Detect which cell encompasses the target text, then output its [X, Y] center coordinate. 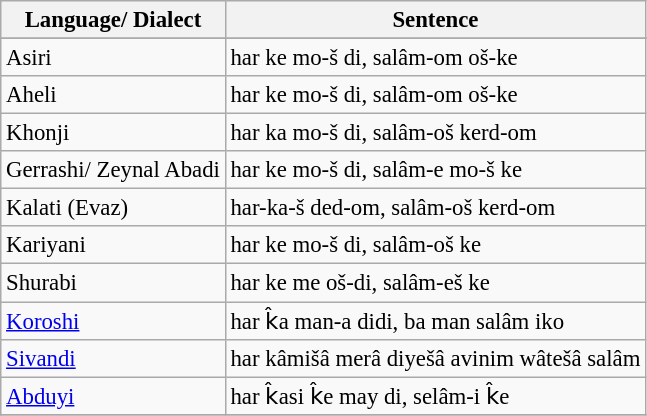
har k̂a man-a didi, ba man salâm iko [436, 321]
Koroshi [113, 321]
har ke me oš-di, salâm-eš ke [436, 283]
Kariyani [113, 245]
Sivandi [113, 358]
Aheli [113, 95]
Sentence [436, 20]
Shurabi [113, 283]
har ka mo-š di, salâm-oš kerd-om [436, 133]
har k̂asi k̂e may di, selâm-i k̂e [436, 396]
har kâmišâ merâ diyešâ avinim wâtešâ salâm [436, 358]
har ke mo-š di, salâm-e mo-š ke [436, 170]
har ke mo-š di, salâm-oš ke [436, 245]
Khonji [113, 133]
Asiri [113, 58]
Gerrashi/ Zeynal Abadi [113, 170]
Abduyi [113, 396]
Language/ Dialect [113, 20]
har-ka-š ded-om, salâm-oš kerd-om [436, 208]
Kalati (Evaz) [113, 208]
